Pinpoint the cell where the given text exists, returning its [X, Y] midpoint coordinate. 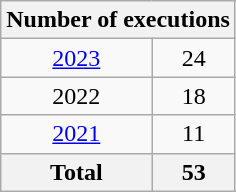
24 [194, 58]
53 [194, 172]
2023 [76, 58]
Total [76, 172]
18 [194, 96]
Number of executions [118, 20]
11 [194, 134]
2021 [76, 134]
2022 [76, 96]
